Output the (x, y) coordinate of the center of the cell containing the given text.  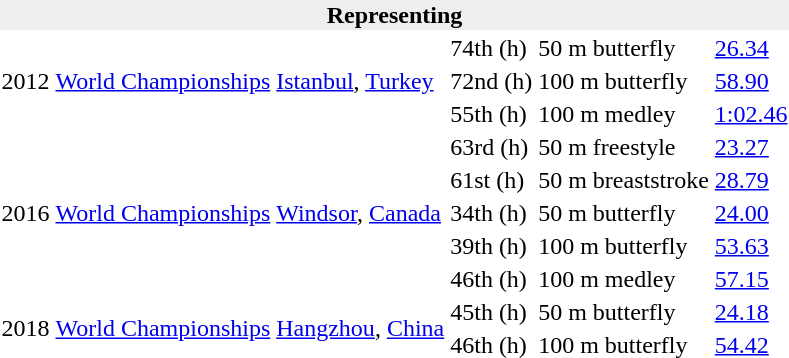
57.15 (751, 279)
45th (h) (492, 312)
61st (h) (492, 180)
63rd (h) (492, 147)
39th (h) (492, 246)
24.00 (751, 213)
26.34 (751, 48)
2016 (26, 213)
2012 (26, 81)
23.27 (751, 147)
34th (h) (492, 213)
Istanbul, Turkey (360, 81)
Windsor, Canada (360, 213)
50 m freestyle (624, 147)
74th (h) (492, 48)
55th (h) (492, 114)
1:02.46 (751, 114)
24.18 (751, 312)
Representing (394, 15)
53.63 (751, 246)
58.90 (751, 81)
28.79 (751, 180)
72nd (h) (492, 81)
46th (h) (492, 279)
50 m breaststroke (624, 180)
